Capture the cell that displays the provided text and extract its (x, y) central coordinate. 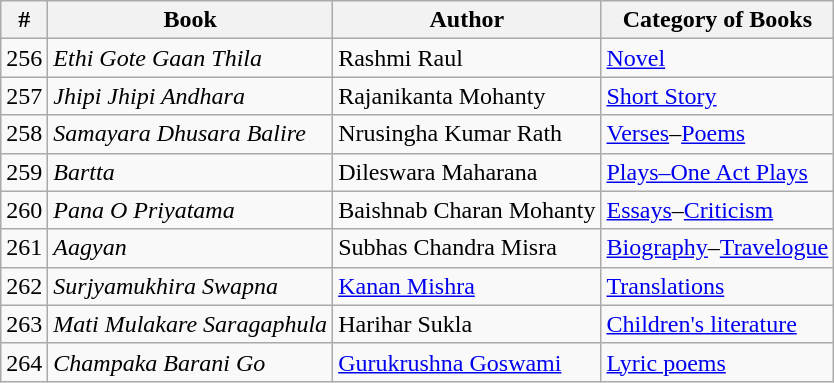
Champaka Barani Go (190, 362)
Plays–One Act Plays (718, 172)
Essays–Criticism (718, 210)
Rashmi Raul (467, 58)
Category of Books (718, 20)
Baishnab Charan Mohanty (467, 210)
Kanan Mishra (467, 286)
Book (190, 20)
259 (24, 172)
# (24, 20)
Novel (718, 58)
Bartta (190, 172)
Aagyan (190, 248)
Biography–Travelogue (718, 248)
263 (24, 324)
261 (24, 248)
Harihar Sukla (467, 324)
Ethi Gote Gaan Thila (190, 58)
Dileswara Maharana (467, 172)
Author (467, 20)
258 (24, 134)
Verses–Poems (718, 134)
Children's literature (718, 324)
Rajanikanta Mohanty (467, 96)
Subhas Chandra Misra (467, 248)
Nrusingha Kumar Rath (467, 134)
Mati Mulakare Saragaphula (190, 324)
Surjyamukhira Swapna (190, 286)
260 (24, 210)
Samayara Dhusara Balire (190, 134)
Lyric poems (718, 362)
Short Story (718, 96)
262 (24, 286)
Gurukrushna Goswami (467, 362)
256 (24, 58)
Pana O Priyatama (190, 210)
257 (24, 96)
264 (24, 362)
Jhipi Jhipi Andhara (190, 96)
Translations (718, 286)
